Search for the cell housing the specified text and yield its [x, y] center coordinate. 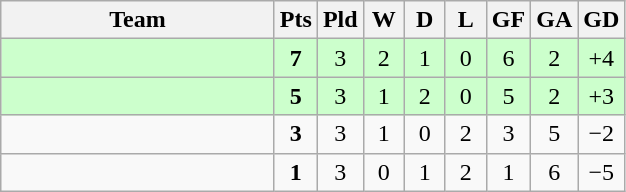
GF [508, 20]
−5 [602, 172]
GD [602, 20]
Team [138, 20]
+4 [602, 58]
L [466, 20]
Pld [340, 20]
+3 [602, 96]
GA [554, 20]
D [424, 20]
−2 [602, 134]
7 [296, 58]
W [384, 20]
Pts [296, 20]
